Determine the [x, y] coordinate at the center of the cell enclosing the given text.  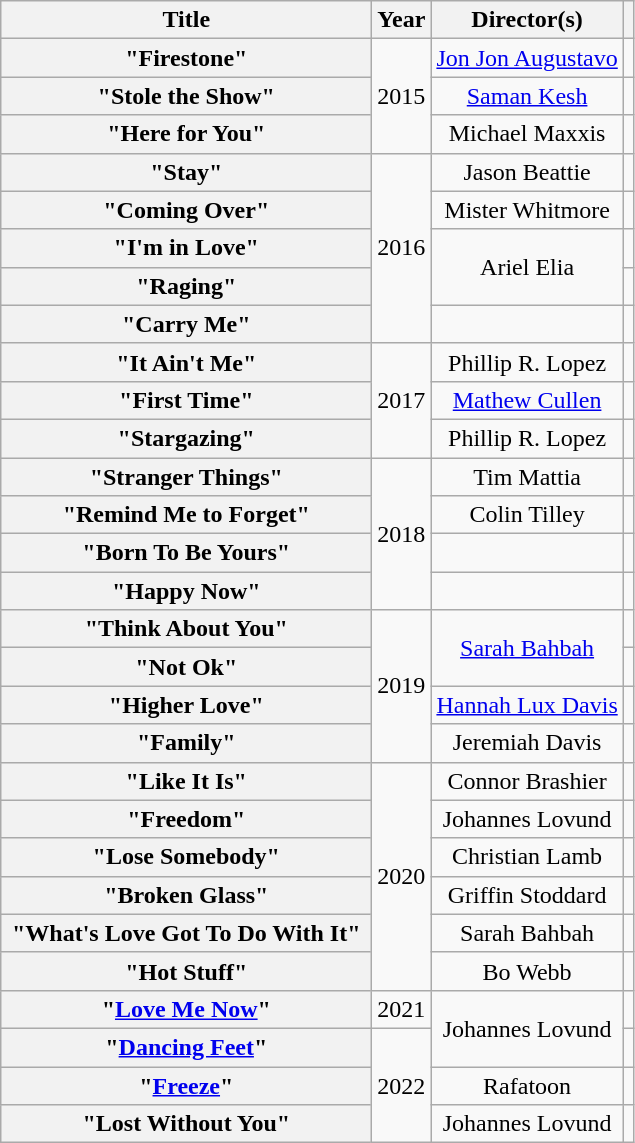
"Remind Me to Forget" [186, 515]
"Stargazing" [186, 438]
"First Time" [186, 400]
Bo Webb [527, 971]
"Born To Be Yours" [186, 553]
"Hot Stuff" [186, 971]
Jeremiah Davis [527, 743]
2020 [402, 876]
"Freeze" [186, 1085]
Title [186, 20]
Jon Jon Augustavo [527, 58]
"Dancing Feet" [186, 1047]
"Family" [186, 743]
Jason Beattie [527, 172]
"Not Ok" [186, 667]
Griffin Stoddard [527, 895]
Year [402, 20]
"Freedom" [186, 819]
Mister Whitmore [527, 210]
Michael Maxxis [527, 134]
2021 [402, 1009]
2016 [402, 248]
"I'm in Love" [186, 248]
"Carry Me" [186, 324]
"Firestone" [186, 58]
2017 [402, 400]
"Happy Now" [186, 591]
Saman Kesh [527, 96]
2015 [402, 96]
"It Ain't Me" [186, 362]
"Stranger Things" [186, 477]
Tim Mattia [527, 477]
"Like It Is" [186, 781]
"Love Me Now" [186, 1009]
"Broken Glass" [186, 895]
Christian Lamb [527, 857]
"Lose Somebody" [186, 857]
"Stay" [186, 172]
"Raging" [186, 286]
"Think About You" [186, 629]
"Coming Over" [186, 210]
"What's Love Got To Do With It" [186, 933]
"Here for You" [186, 134]
Ariel Elia [527, 267]
Connor Brashier [527, 781]
2019 [402, 686]
"Higher Love" [186, 705]
2022 [402, 1085]
Mathew Cullen [527, 400]
"Stole the Show" [186, 96]
"Lost Without You" [186, 1124]
Director(s) [527, 20]
Rafatoon [527, 1085]
Hannah Lux Davis [527, 705]
2018 [402, 534]
Colin Tilley [527, 515]
